Search for the cell housing the specified text and yield its [X, Y] center coordinate. 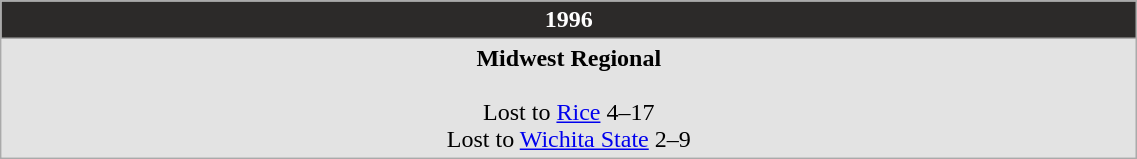
1996 [569, 20]
Midwest RegionalLost to Rice 4–17 Lost to Wichita State 2–9 [569, 98]
